Provide the (x, y) coordinate of the cell's center where the given text is located.  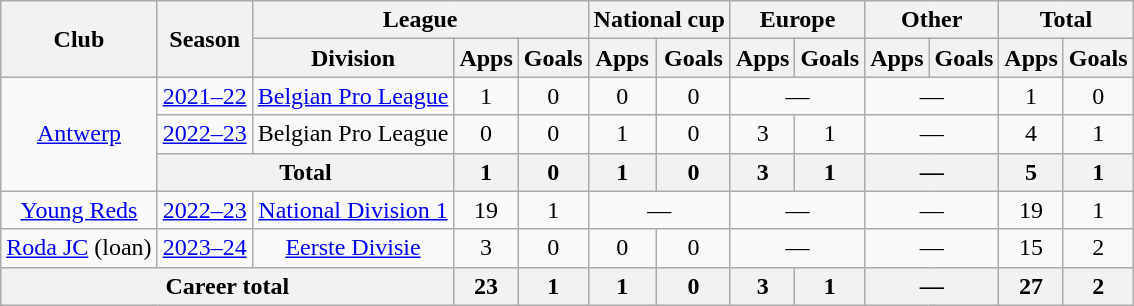
15 (1031, 248)
2023–24 (204, 248)
National cup (659, 20)
4 (1031, 134)
2021–22 (204, 96)
Young Reds (79, 210)
Europe (797, 20)
27 (1031, 286)
23 (486, 286)
5 (1031, 172)
Antwerp (79, 134)
Eerste Divisie (353, 248)
Other (932, 20)
Division (353, 58)
League (420, 20)
Career total (228, 286)
Roda JC (loan) (79, 248)
Club (79, 39)
Season (204, 39)
National Division 1 (353, 210)
